Scan for the cell matching the given text and deliver its (X, Y) coordinate at center. 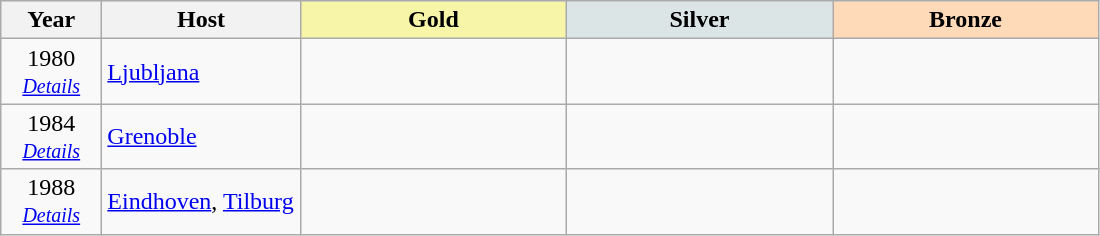
Grenoble (202, 136)
Gold (433, 20)
1980Details (52, 72)
1988Details (52, 202)
Host (202, 20)
1984Details (52, 136)
Year (52, 20)
Silver (699, 20)
Ljubljana (202, 72)
Bronze (965, 20)
Eindhoven, Tilburg (202, 202)
